For the text-containing cell, return its midpoint in [x, y] coordinate format. 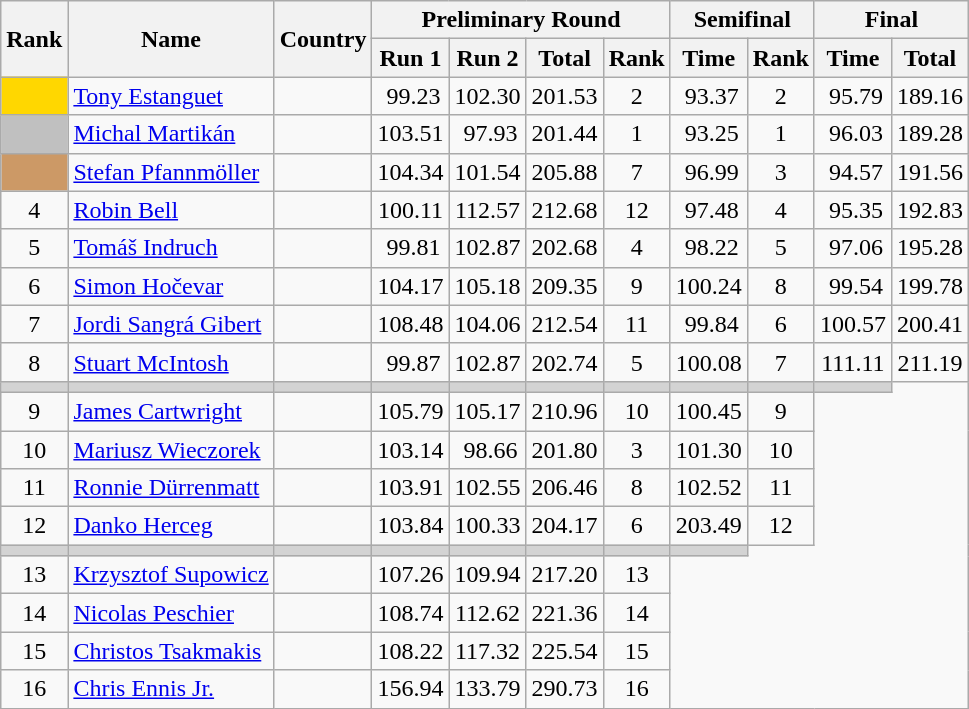
Stuart McIntosh [171, 362]
105.17 [488, 411]
206.46 [564, 488]
203.49 [708, 526]
103.14 [410, 449]
205.88 [564, 172]
93.37 [708, 96]
211.19 [930, 362]
201.80 [564, 449]
189.16 [930, 96]
212.54 [564, 324]
202.68 [564, 248]
108.48 [410, 324]
109.94 [488, 575]
Country [323, 39]
Stefan Pfannmöller [171, 172]
95.35 [852, 210]
98.66 [488, 449]
199.78 [930, 286]
102.52 [708, 488]
107.26 [410, 575]
101.54 [488, 172]
Ronnie Dürrenmatt [171, 488]
93.25 [708, 134]
108.22 [410, 651]
95.79 [852, 96]
100.08 [708, 362]
100.45 [708, 411]
117.32 [488, 651]
112.57 [488, 210]
108.74 [410, 613]
99.84 [708, 324]
192.83 [930, 210]
210.96 [564, 411]
202.74 [564, 362]
102.55 [488, 488]
191.56 [930, 172]
Chris Ennis Jr. [171, 689]
105.18 [488, 286]
195.28 [930, 248]
104.17 [410, 286]
156.94 [410, 689]
97.93 [488, 134]
99.87 [410, 362]
Preliminary Round [521, 20]
100.11 [410, 210]
Simon Hočevar [171, 286]
99.81 [410, 248]
100.33 [488, 526]
Jordi Sangrá Gibert [171, 324]
96.03 [852, 134]
96.99 [708, 172]
204.17 [564, 526]
201.44 [564, 134]
Final [891, 20]
189.28 [930, 134]
217.20 [564, 575]
97.06 [852, 248]
212.68 [564, 210]
Michal Martikán [171, 134]
209.35 [564, 286]
James Cartwright [171, 411]
104.06 [488, 324]
201.53 [564, 96]
Krzysztof Supowicz [171, 575]
104.34 [410, 172]
Mariusz Wieczorek [171, 449]
100.57 [852, 324]
103.84 [410, 526]
98.22 [708, 248]
103.91 [410, 488]
100.24 [708, 286]
105.79 [410, 411]
103.51 [410, 134]
290.73 [564, 689]
133.79 [488, 689]
94.57 [852, 172]
99.54 [852, 286]
Tomáš Indruch [171, 248]
Christos Tsakmakis [171, 651]
Semifinal [742, 20]
221.36 [564, 613]
200.41 [930, 324]
Run 1 [410, 58]
99.23 [410, 96]
112.62 [488, 613]
97.48 [708, 210]
102.30 [488, 96]
Robin Bell [171, 210]
Name [171, 39]
Nicolas Peschier [171, 613]
Tony Estanguet [171, 96]
Run 2 [488, 58]
Danko Herceg [171, 526]
101.30 [708, 449]
111.11 [852, 362]
225.54 [564, 651]
